Extract the [x, y] coordinate from the center of the cell holding the provided text.  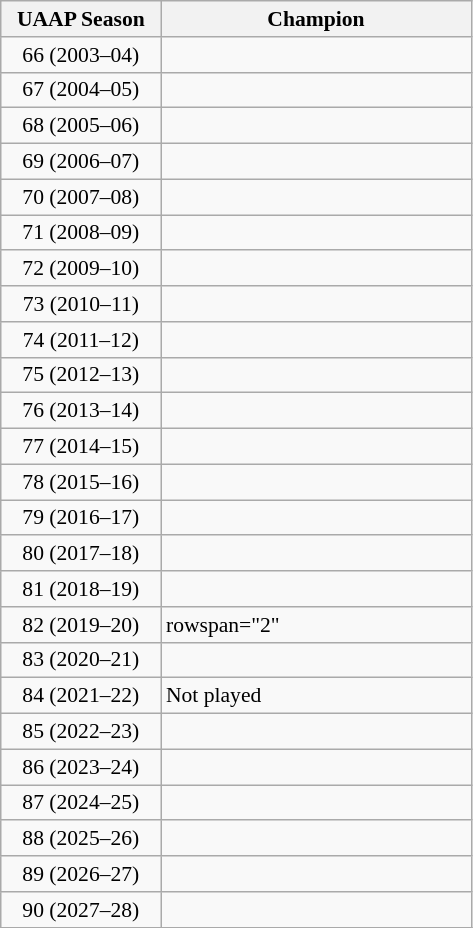
72 (2009–10) [81, 269]
83 (2020–21) [81, 660]
85 (2022–23) [81, 732]
89 (2026–27) [81, 874]
76 (2013–14) [81, 411]
66 (2003–04) [81, 55]
Not played [316, 696]
UAAP Season [81, 19]
68 (2005–06) [81, 126]
82 (2019–20) [81, 625]
69 (2006–07) [81, 162]
86 (2023–24) [81, 767]
74 (2011–12) [81, 340]
84 (2021–22) [81, 696]
77 (2014–15) [81, 447]
73 (2010–11) [81, 304]
87 (2024–25) [81, 803]
78 (2015–16) [81, 482]
71 (2008–09) [81, 233]
rowspan="2" [316, 625]
90 (2027–28) [81, 910]
80 (2017–18) [81, 554]
Champion [316, 19]
67 (2004–05) [81, 90]
70 (2007–08) [81, 197]
81 (2018–19) [81, 589]
88 (2025–26) [81, 839]
75 (2012–13) [81, 375]
79 (2016–17) [81, 518]
